Output the (x, y) coordinate of the center of the cell containing the given text.  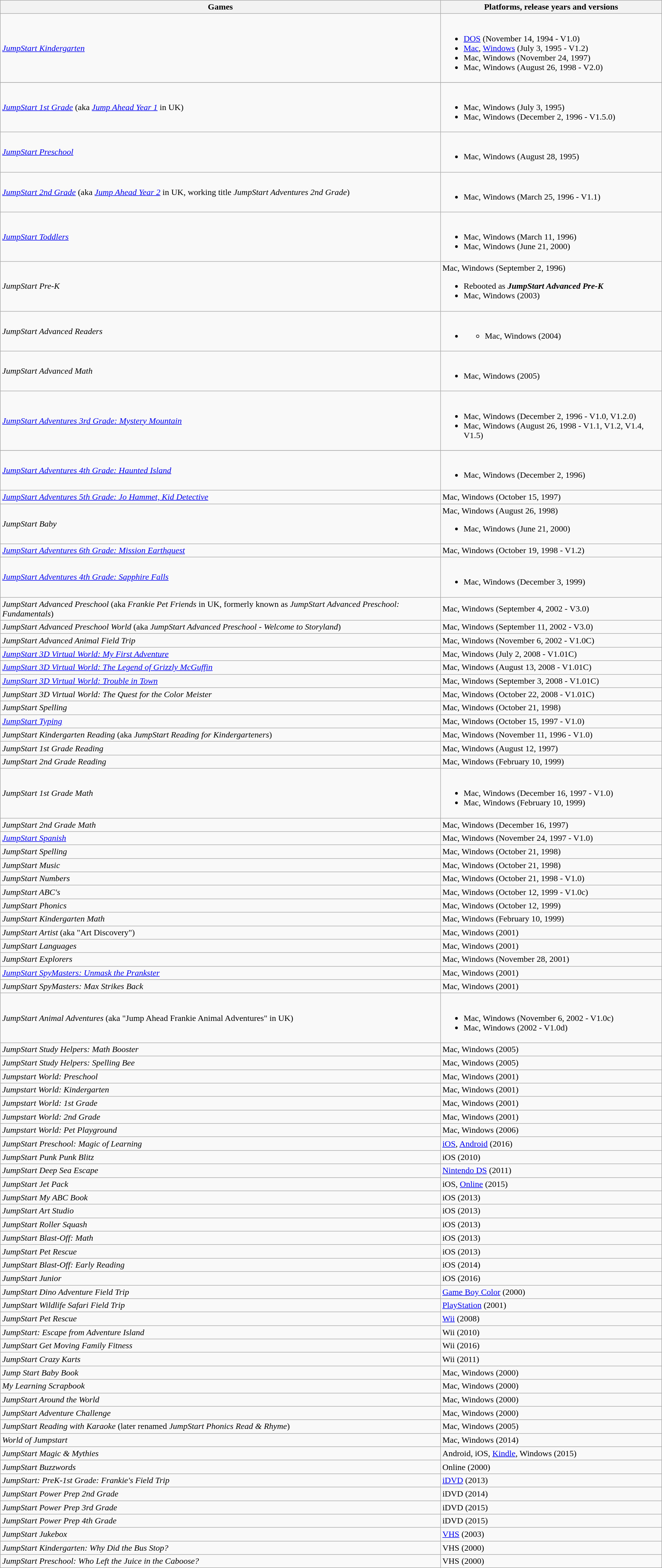
World of Jumpstart (221, 1440)
Jump Start Baby Book (221, 1373)
JumpStart Music (221, 865)
Jumpstart World: Pet Playground (221, 1130)
JumpStart Magic & Mythies (221, 1453)
JumpStart ABC's (221, 892)
Mac, Windows (March 11, 1996)Mac, Windows (June 21, 2000) (551, 237)
Mac, Windows (October 15, 1997) (551, 497)
Mac, Windows (September 3, 2008 - V1.01C) (551, 681)
JumpStart: PreK-1st Grade: Frankie's Field Trip (221, 1480)
JumpStart Power Prep 3rd Grade (221, 1507)
Wii (2011) (551, 1359)
JumpStart Study Helpers: Spelling Bee (221, 1063)
JumpStart Blast-Off: Math (221, 1238)
iOS (2010) (551, 1157)
Mac, Windows (November 11, 1996 - V1.0) (551, 735)
Mac, Windows (2006) (551, 1130)
JumpStart 3D Virtual World: My First Adventure (221, 654)
Game Boy Color (2000) (551, 1292)
Mac, Windows (October 19, 1998 - V1.2) (551, 551)
JumpStart Punk Punk Blitz (221, 1157)
iOS, Android (2016) (551, 1144)
JumpStart Buzzwords (221, 1467)
My Learning Scrapbook (221, 1386)
Mac, Windows (December 16, 1997) (551, 825)
JumpStart Kindergarten Math (221, 919)
JumpStart Art Studio (221, 1211)
Jumpstart World: Kindergarten (221, 1090)
Mac, Windows (March 25, 1996 - V1.1) (551, 192)
Nintendo DS (2011) (551, 1171)
JumpStart Power Prep 4th Grade (221, 1521)
JumpStart Preschool: Magic of Learning (221, 1144)
Mac, Windows (November 6, 2002 - V1.0c)Mac, Windows (2002 - V1.0d) (551, 1018)
JumpStart Jet Pack (221, 1184)
JumpStart 1st Grade (aka Jump Ahead Year 1 in UK) (221, 107)
JumpStart Advanced Animal Field Trip (221, 641)
JumpStart Adventures 6th Grade: Mission Earthquest (221, 551)
JumpStart Pre-K (221, 286)
Online (2000) (551, 1467)
JumpStart Crazy Karts (221, 1359)
Mac, Windows (December 16, 1997 - V1.0)Mac, Windows (February 10, 1999) (551, 793)
JumpStart Preschool: Who Left the Juice in the Caboose? (221, 1561)
Mac, Windows (October 12, 1999 - V1.0c) (551, 892)
JumpStart Around the World (221, 1400)
JumpStart Blast-Off: Early Reading (221, 1265)
Mac, Windows (October 15, 1997 - V1.0) (551, 721)
DOS (November 14, 1994 - V1.0)Mac, Windows (July 3, 1995 - V1.2)Mac, Windows (November 24, 1997)Mac, Windows (August 26, 1998 - V2.0) (551, 48)
JumpStart 2nd Grade Math (221, 825)
JumpStart Phonics (221, 906)
JumpStart Dino Adventure Field Trip (221, 1292)
Mac, Windows (2014) (551, 1440)
Mac, Windows (October 21, 1998 - V1.0) (551, 879)
iDVD (2014) (551, 1494)
JumpStart Artist (aka "Art Discovery") (221, 932)
JumpStart My ABC Book (221, 1197)
JumpStart 3D Virtual World: Trouble in Town (221, 681)
JumpStart: Escape from Adventure Island (221, 1332)
JumpStart Kindergarten: Why Did the Bus Stop? (221, 1548)
JumpStart Get Moving Family Fitness (221, 1346)
JumpStart 1st Grade Reading (221, 748)
JumpStart Reading with Karaoke (later renamed JumpStart Phonics Read & Rhyme) (221, 1426)
JumpStart SpyMasters: Max Strikes Back (221, 986)
JumpStart Kindergarten Reading (aka JumpStart Reading for Kindergarteners) (221, 735)
Mac, Windows (December 2, 1996 - V1.0, V1.2.0)Mac, Windows (August 26, 1998 - V1.1, V1.2, V1.4, V1.5) (551, 420)
PlayStation (2001) (551, 1305)
Android, iOS, Kindle, Windows (2015) (551, 1453)
Mac, Windows (July 2, 2008 - V1.01C) (551, 654)
JumpStart Adventures 4th Grade: Sapphire Falls (221, 578)
Mac, Windows (August 12, 1997) (551, 748)
JumpStart 1st Grade Math (221, 793)
iOS (2016) (551, 1278)
JumpStart Kindergarten (221, 48)
JumpStart Jukebox (221, 1534)
JumpStart 2nd Grade (aka Jump Ahead Year 2 in UK, working title JumpStart Adventures 2nd Grade) (221, 192)
Wii (2008) (551, 1319)
Mac, Windows (July 3, 1995)Mac, Windows (December 2, 1996 - V1.5.0) (551, 107)
Mac, Windows (December 3, 1999) (551, 578)
JumpStart Languages (221, 946)
JumpStart Adventures 4th Grade: Haunted Island (221, 470)
iOS, Online (2015) (551, 1184)
iOS (2014) (551, 1265)
JumpStart Preschool (221, 152)
JumpStart Explorers (221, 959)
Platforms, release years and versions (551, 7)
Wii (2016) (551, 1346)
JumpStart Spanish (221, 838)
Mac, Windows (October 22, 2008 - V1.01C) (551, 694)
JumpStart Wildlife Safari Field Trip (221, 1305)
Jumpstart World: 2nd Grade (221, 1117)
JumpStart SpyMasters: Unmask the Prankster (221, 973)
Mac, Windows (August 13, 2008 - V1.01C) (551, 667)
JumpStart 3D Virtual World: The Legend of Grizzly McGuffin (221, 667)
JumpStart Roller Squash (221, 1224)
JumpStart Power Prep 2nd Grade (221, 1494)
Jumpstart World: 1st Grade (221, 1103)
JumpStart Toddlers (221, 237)
JumpStart Junior (221, 1278)
JumpStart Advanced Math (221, 371)
Mac, Windows (August 28, 1995) (551, 152)
JumpStart Advanced Readers (221, 331)
JumpStart Advanced Preschool (aka Frankie Pet Friends in UK, formerly known as JumpStart Advanced Preschool: Fundamentals) (221, 609)
JumpStart Animal Adventures (aka "Jump Ahead Frankie Animal Adventures" in UK) (221, 1018)
Jumpstart World: Preschool (221, 1076)
JumpStart Adventure Challenge (221, 1413)
Mac, Windows (November 6, 2002 - V1.0C) (551, 641)
JumpStart 3D Virtual World: The Quest for the Color Meister (221, 694)
JumpStart Adventures 3rd Grade: Mystery Mountain (221, 420)
JumpStart Advanced Preschool World (aka JumpStart Advanced Preschool - Welcome to Storyland) (221, 627)
JumpStart Numbers (221, 879)
Mac, Windows (2004) (551, 331)
Mac, Windows (December 2, 1996) (551, 470)
JumpStart Deep Sea Escape (221, 1171)
Wii (2010) (551, 1332)
Mac, Windows (October 12, 1999) (551, 906)
VHS (2003) (551, 1534)
Mac, Windows (November 28, 2001) (551, 959)
JumpStart Baby (221, 524)
iDVD (2013) (551, 1480)
Mac, Windows (November 24, 1997 - V1.0) (551, 838)
JumpStart Adventures 5th Grade: Jo Hammet, Kid Detective (221, 497)
Mac, Windows (September 2, 1996)Rebooted as JumpStart Advanced Pre-KMac, Windows (2003) (551, 286)
Games (221, 7)
Mac, Windows (September 11, 2002 - V3.0) (551, 627)
JumpStart Typing (221, 721)
Mac, Windows (September 4, 2002 - V3.0) (551, 609)
JumpStart Study Helpers: Math Booster (221, 1049)
JumpStart 2nd Grade Reading (221, 762)
Mac, Windows (August 26, 1998)Mac, Windows (June 21, 2000) (551, 524)
